Output the (X, Y) coordinate of the center of the cell containing the given text.  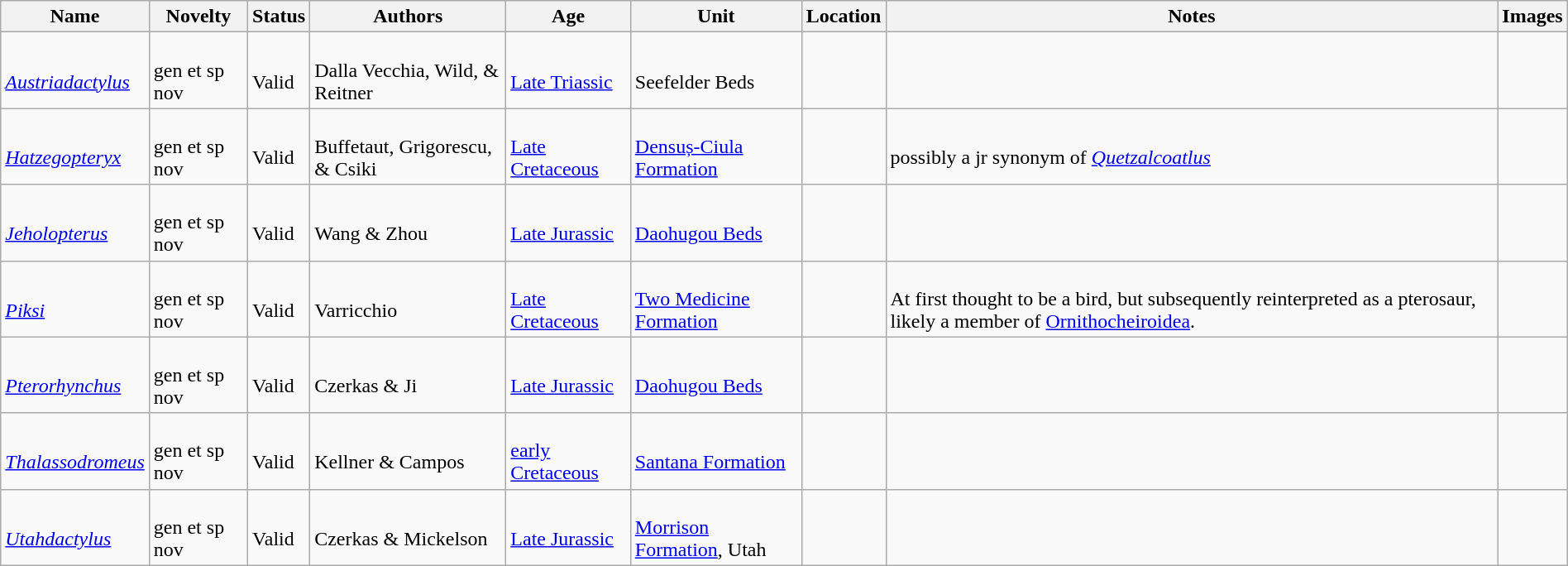
Czerkas & Ji (409, 375)
Unit (716, 17)
early Cretaceous (568, 451)
Utahdactylus (75, 527)
At first thought to be a bird, but subsequently reinterpreted as a pterosaur, likely a member of Ornithocheiroidea. (1192, 299)
Late Triassic (568, 70)
Jeholopterus (75, 223)
Wang & Zhou (409, 223)
Piksi (75, 299)
Austriadactylus (75, 70)
Location (844, 17)
Densuș-Ciula Formation (716, 146)
Varricchio (409, 299)
Santana Formation (716, 451)
Notes (1192, 17)
Authors (409, 17)
Kellner & Campos (409, 451)
Seefelder Beds (716, 70)
Buffetaut, Grigorescu, & Csiki (409, 146)
Two Medicine Formation (716, 299)
Thalassodromeus (75, 451)
Images (1532, 17)
Dalla Vecchia, Wild, & Reitner (409, 70)
Morrison Formation, Utah (716, 527)
Novelty (198, 17)
Age (568, 17)
Czerkas & Mickelson (409, 527)
Status (280, 17)
Name (75, 17)
possibly a jr synonym of Quetzalcoatlus (1192, 146)
Hatzegopteryx (75, 146)
Pterorhynchus (75, 375)
